From the cell containing the given text, extract its center point as [X, Y] coordinate. 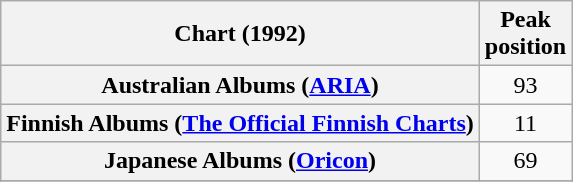
Australian Albums (ARIA) [240, 85]
11 [525, 123]
Japanese Albums (Oricon) [240, 161]
Chart (1992) [240, 34]
Peakposition [525, 34]
93 [525, 85]
Finnish Albums (The Official Finnish Charts) [240, 123]
69 [525, 161]
